Output the [X, Y] coordinate of the center of the cell containing the given text.  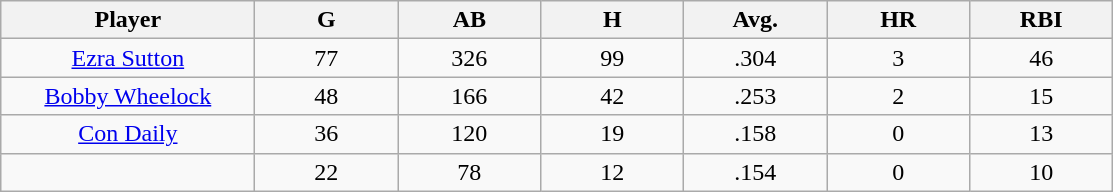
78 [470, 172]
10 [1042, 172]
19 [612, 134]
15 [1042, 96]
Con Daily [128, 134]
H [612, 20]
166 [470, 96]
.304 [756, 58]
36 [326, 134]
120 [470, 134]
99 [612, 58]
AB [470, 20]
46 [1042, 58]
G [326, 20]
326 [470, 58]
Ezra Sutton [128, 58]
77 [326, 58]
.158 [756, 134]
2 [898, 96]
Avg. [756, 20]
.253 [756, 96]
HR [898, 20]
Player [128, 20]
42 [612, 96]
13 [1042, 134]
12 [612, 172]
.154 [756, 172]
3 [898, 58]
RBI [1042, 20]
Bobby Wheelock [128, 96]
22 [326, 172]
48 [326, 96]
